From the cell containing the given text, extract its center point as [x, y] coordinate. 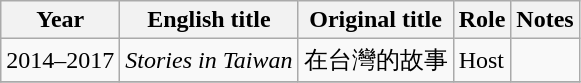
Year [60, 20]
2014–2017 [60, 60]
English title [209, 20]
Notes [545, 20]
在台灣的故事 [376, 60]
Host [482, 60]
Stories in Taiwan [209, 60]
Original title [376, 20]
Role [482, 20]
